Provide the [X, Y] coordinate of the cell's center where the given text is located.  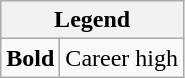
Bold [30, 58]
Career high [122, 58]
Legend [92, 20]
